Determine the [X, Y] coordinate at the center of the cell enclosing the given text.  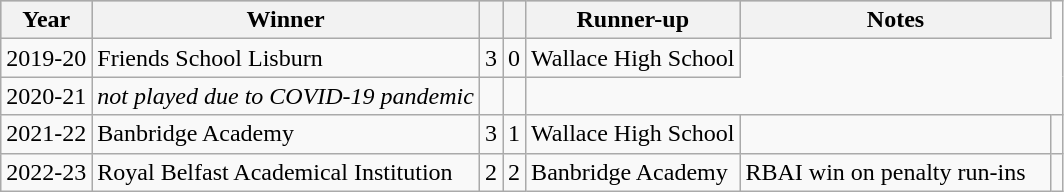
2022-23 [46, 172]
0 [514, 58]
2021-22 [46, 134]
2020-21 [46, 96]
Friends School Lisburn [286, 58]
Royal Belfast Academical Institution [286, 172]
RBAI win on penalty run-ins [896, 172]
Winner [286, 20]
Notes [896, 20]
2019-20 [46, 58]
Runner-up [633, 20]
1 [514, 134]
not played due to COVID-19 pandemic [286, 96]
Year [46, 20]
